Determine the [X, Y] coordinate at the center of the cell enclosing the given text.  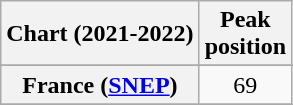
France (SNEP) [100, 85]
Chart (2021-2022) [100, 34]
69 [245, 85]
Peakposition [245, 34]
